For the text-containing cell, return its midpoint in [X, Y] coordinate format. 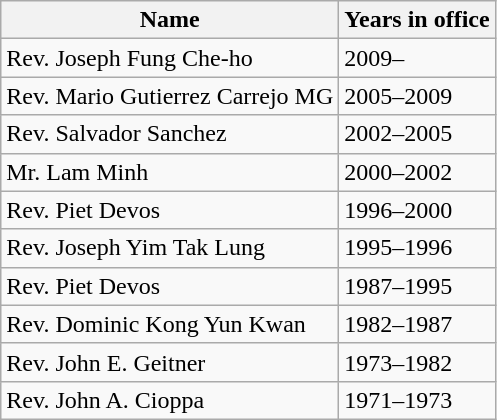
Name [170, 20]
Rev. John E. Geitner [170, 362]
2000–2002 [417, 172]
Rev. Mario Gutierrez Carrejo MG [170, 96]
1987–1995 [417, 286]
1982–1987 [417, 324]
Rev. Joseph Yim Tak Lung [170, 248]
2005–2009 [417, 96]
Rev. Salvador Sanchez [170, 134]
Rev. John A. Cioppa [170, 400]
Rev. Joseph Fung Che-ho [170, 58]
1996–2000 [417, 210]
Rev. Dominic Kong Yun Kwan [170, 324]
2009– [417, 58]
2002–2005 [417, 134]
1971–1973 [417, 400]
Years in office [417, 20]
1995–1996 [417, 248]
Mr. Lam Minh [170, 172]
1973–1982 [417, 362]
